Search for the cell housing the specified text and yield its [x, y] center coordinate. 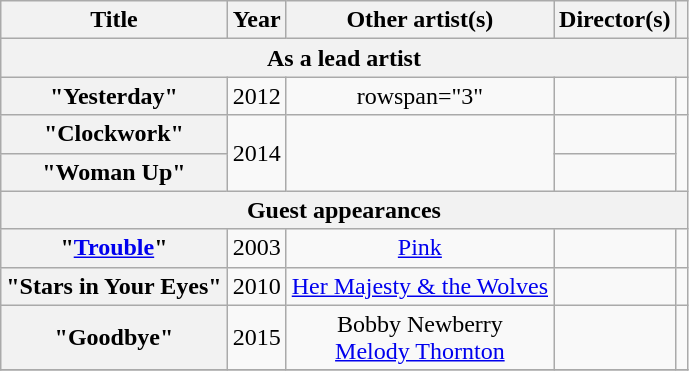
"Clockwork" [114, 134]
2014 [256, 153]
2003 [256, 248]
2015 [256, 338]
As a lead artist [344, 58]
2010 [256, 286]
Pink [420, 248]
"Woman Up" [114, 172]
Guest appearances [344, 210]
Director(s) [616, 20]
rowspan="3" [420, 96]
"Goodbye" [114, 338]
"Trouble" [114, 248]
"Stars in Your Eyes" [114, 286]
Year [256, 20]
2012 [256, 96]
"Yesterday" [114, 96]
Bobby Newberry Melody Thornton [420, 338]
Title [114, 20]
Her Majesty & the Wolves [420, 286]
Other artist(s) [420, 20]
